Locate the cell with the specified text and output its [X, Y] center coordinate. 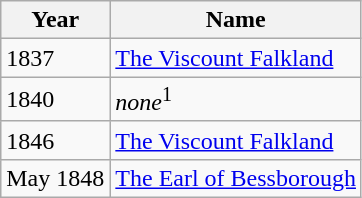
Name [236, 20]
1837 [56, 58]
The Earl of Bessborough [236, 178]
Year [56, 20]
May 1848 [56, 178]
none1 [236, 100]
1840 [56, 100]
1846 [56, 140]
